From the cell containing the given text, extract its center point as (x, y) coordinate. 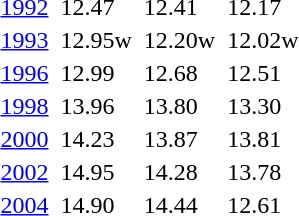
14.28 (179, 172)
12.68 (179, 73)
12.95w (96, 40)
13.87 (179, 139)
13.96 (96, 106)
12.99 (96, 73)
14.23 (96, 139)
12.20w (179, 40)
13.80 (179, 106)
14.95 (96, 172)
